Identify which cell holds the provided text, then report its (x, y) central coordinate. 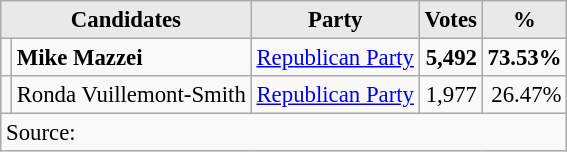
5,492 (450, 58)
Ronda Vuillemont-Smith (131, 95)
26.47% (524, 95)
Mike Mazzei (131, 58)
Votes (450, 20)
Party (335, 20)
1,977 (450, 95)
73.53% (524, 58)
Candidates (126, 20)
% (524, 20)
Source: (284, 133)
